From the cell containing the given text, extract its center point as (X, Y) coordinate. 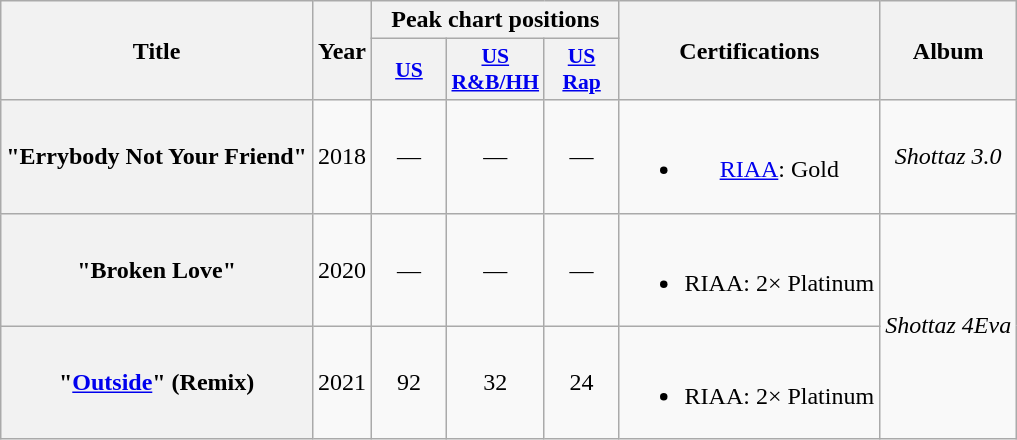
32 (495, 382)
Certifications (750, 50)
USRap (582, 70)
Shottaz 4Eva (948, 326)
Shottaz 3.0 (948, 156)
US (410, 70)
2021 (342, 382)
RIAA: Gold (750, 156)
"Errybody Not Your Friend" (157, 156)
Year (342, 50)
Album (948, 50)
2018 (342, 156)
2020 (342, 270)
"Broken Love" (157, 270)
Peak chart positions (496, 20)
24 (582, 382)
92 (410, 382)
USR&B/HH (495, 70)
Title (157, 50)
"Outside" (Remix) (157, 382)
